Determine the (x, y) coordinate at the center of the cell enclosing the given text.  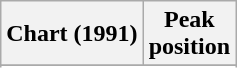
Chart (1991) (72, 34)
Peakposition (189, 34)
